Return the [x, y] coordinate for the center point of the cell that contains the specified text.  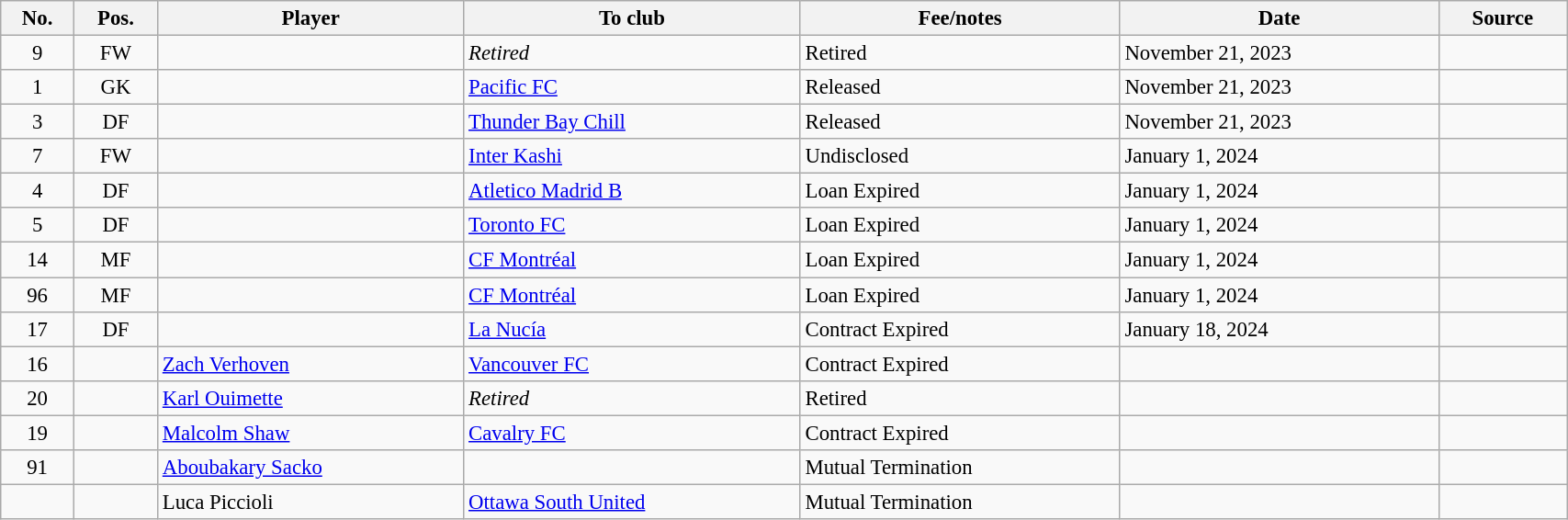
91 [38, 468]
19 [38, 433]
3 [38, 122]
1 [38, 87]
Luca Piccioli [310, 502]
Toronto FC [632, 225]
Inter Kashi [632, 156]
Cavalry FC [632, 433]
Karl Ouimette [310, 398]
No. [38, 18]
Pacific FC [632, 87]
To club [632, 18]
GK [116, 87]
Fee/notes [960, 18]
7 [38, 156]
Aboubakary Sacko [310, 468]
Zach Verhoven [310, 364]
17 [38, 329]
14 [38, 260]
January 18, 2024 [1279, 329]
Vancouver FC [632, 364]
4 [38, 191]
Source [1503, 18]
5 [38, 225]
Player [310, 18]
Date [1279, 18]
16 [38, 364]
96 [38, 295]
9 [38, 53]
Thunder Bay Chill [632, 122]
20 [38, 398]
La Nucía [632, 329]
Pos. [116, 18]
Malcolm Shaw [310, 433]
Atletico Madrid B [632, 191]
Undisclosed [960, 156]
Ottawa South United [632, 502]
